Scan for the cell matching the given text and deliver its (X, Y) coordinate at center. 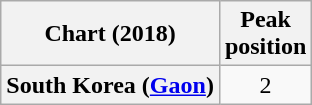
Chart (2018) (110, 34)
2 (265, 85)
South Korea (Gaon) (110, 85)
Peakposition (265, 34)
